Detect which cell encompasses the target text, then output its (x, y) center coordinate. 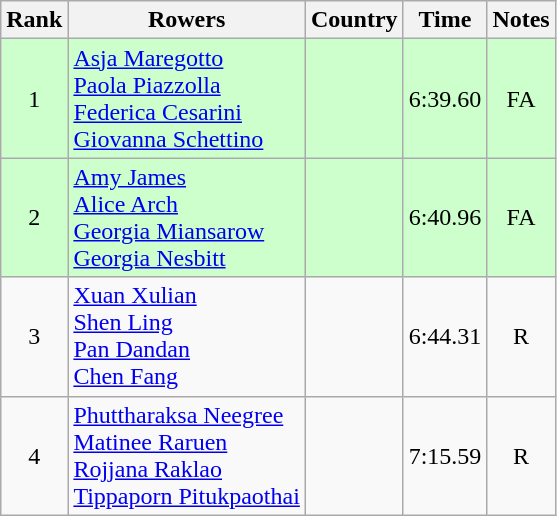
Rowers (187, 20)
2 (34, 218)
Xuan XulianShen LingPan DandanChen Fang (187, 336)
Country (354, 20)
Rank (34, 20)
1 (34, 98)
7:15.59 (445, 456)
3 (34, 336)
Amy JamesAlice ArchGeorgia MiansarowGeorgia Nesbitt (187, 218)
Notes (521, 20)
Phuttharaksa NeegreeMatinee RaruenRojjana RaklaoTippaporn Pitukpaothai (187, 456)
Time (445, 20)
Asja MaregottoPaola PiazzollaFederica CesariniGiovanna Schettino (187, 98)
6:44.31 (445, 336)
6:40.96 (445, 218)
6:39.60 (445, 98)
4 (34, 456)
